Provide the (X, Y) coordinate of the cell's center where the given text is located.  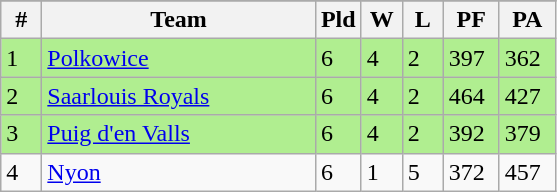
Saarlouis Royals (179, 96)
5 (422, 172)
PA (527, 20)
Pld (338, 20)
# (22, 20)
427 (527, 96)
392 (471, 134)
Team (179, 20)
397 (471, 58)
3 (22, 134)
Puig d'en Valls (179, 134)
362 (527, 58)
W (382, 20)
PF (471, 20)
379 (527, 134)
464 (471, 96)
457 (527, 172)
L (422, 20)
Polkowice (179, 58)
Nyon (179, 172)
372 (471, 172)
